Locate the cell with the specified text and output its [X, Y] center coordinate. 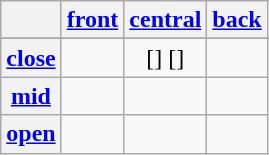
back [237, 20]
mid [31, 96]
central [166, 20]
[] [] [166, 58]
close [31, 58]
front [92, 20]
open [31, 134]
